Search for the cell housing the specified text and yield its (X, Y) center coordinate. 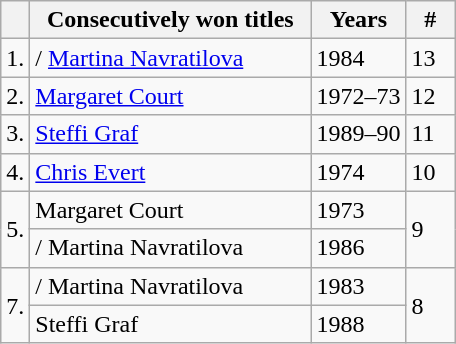
1984 (358, 58)
1972–73 (358, 96)
1988 (358, 324)
13 (430, 58)
1986 (358, 248)
1974 (358, 172)
1989–90 (358, 134)
7. (16, 305)
5. (16, 229)
1973 (358, 210)
9 (430, 229)
Chris Evert (170, 172)
Consecutively won titles (170, 20)
# (430, 20)
Years (358, 20)
1983 (358, 286)
12 (430, 96)
3. (16, 134)
2. (16, 96)
10 (430, 172)
11 (430, 134)
1. (16, 58)
4. (16, 172)
8 (430, 305)
